Scan for the cell matching the given text and deliver its [X, Y] coordinate at center. 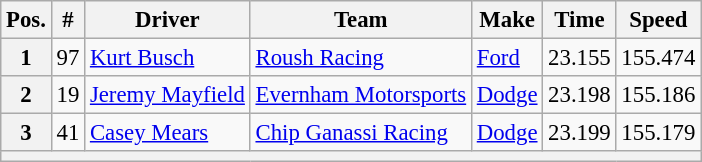
Driver [168, 20]
Ford [506, 58]
Make [506, 20]
2 [26, 95]
Pos. [26, 20]
23.199 [580, 133]
Kurt Busch [168, 58]
23.155 [580, 58]
Team [360, 20]
155.179 [658, 133]
97 [68, 58]
Chip Ganassi Racing [360, 133]
Roush Racing [360, 58]
155.474 [658, 58]
Casey Mears [168, 133]
3 [26, 133]
# [68, 20]
41 [68, 133]
23.198 [580, 95]
19 [68, 95]
Evernham Motorsports [360, 95]
1 [26, 58]
Speed [658, 20]
155.186 [658, 95]
Time [580, 20]
Jeremy Mayfield [168, 95]
